Capture the cell that displays the provided text and extract its (X, Y) central coordinate. 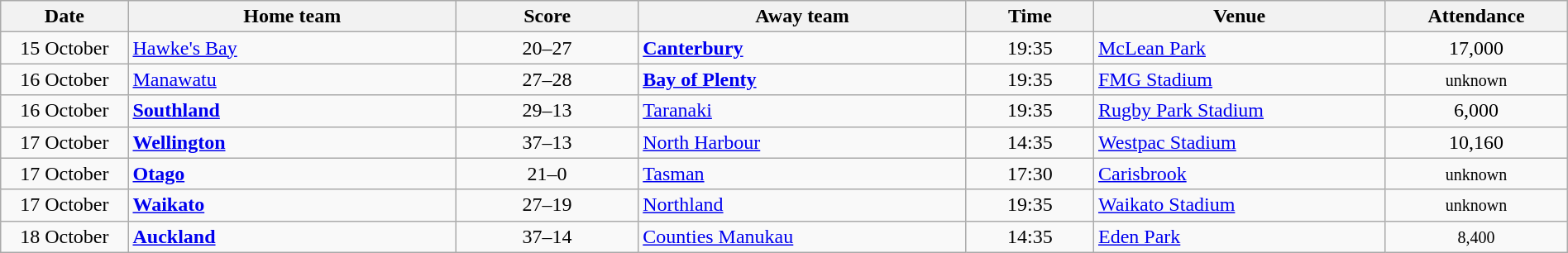
8,400 (1476, 236)
Wellington (293, 142)
20–27 (547, 48)
Score (547, 17)
Time (1030, 17)
FMG Stadium (1239, 79)
Eden Park (1239, 236)
Home team (293, 17)
Auckland (293, 236)
Taranaki (802, 111)
Counties Manukau (802, 236)
37–14 (547, 236)
21–0 (547, 174)
Canterbury (802, 48)
6,000 (1476, 111)
29–13 (547, 111)
Waikato Stadium (1239, 205)
North Harbour (802, 142)
10,160 (1476, 142)
17:30 (1030, 174)
17,000 (1476, 48)
Northland (802, 205)
Away team (802, 17)
Attendance (1476, 17)
37–13 (547, 142)
15 October (65, 48)
27–19 (547, 205)
McLean Park (1239, 48)
Date (65, 17)
Bay of Plenty (802, 79)
Carisbrook (1239, 174)
Otago (293, 174)
Hawke's Bay (293, 48)
Manawatu (293, 79)
Tasman (802, 174)
Waikato (293, 205)
Southland (293, 111)
18 October (65, 236)
Rugby Park Stadium (1239, 111)
Westpac Stadium (1239, 142)
Venue (1239, 17)
27–28 (547, 79)
